Scan for the cell matching the given text and deliver its [X, Y] coordinate at center. 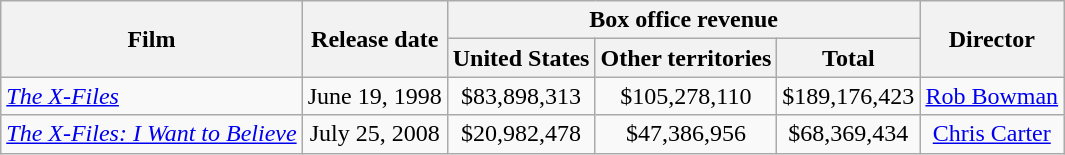
July 25, 2008 [374, 134]
$83,898,313 [521, 96]
Release date [374, 39]
Director [992, 39]
Box office revenue [684, 20]
Other territories [686, 58]
United States [521, 58]
Rob Bowman [992, 96]
$47,386,956 [686, 134]
$105,278,110 [686, 96]
$68,369,434 [848, 134]
Film [152, 39]
$20,982,478 [521, 134]
Chris Carter [992, 134]
Total [848, 58]
$189,176,423 [848, 96]
June 19, 1998 [374, 96]
The X-Files [152, 96]
The X-Files: I Want to Believe [152, 134]
